Return (x, y) of the center of cell containing provided text 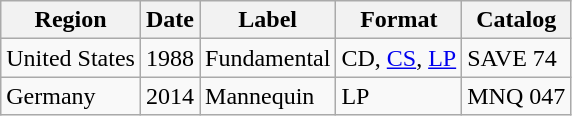
Label (268, 20)
LP (399, 96)
Mannequin (268, 96)
2014 (170, 96)
Fundamental (268, 58)
Date (170, 20)
1988 (170, 58)
Catalog (516, 20)
Region (71, 20)
MNQ 047 (516, 96)
Germany (71, 96)
United States (71, 58)
CD, CS, LP (399, 58)
Format (399, 20)
SAVE 74 (516, 58)
